Determine the [x, y] coordinate at the center of the cell enclosing the given text.  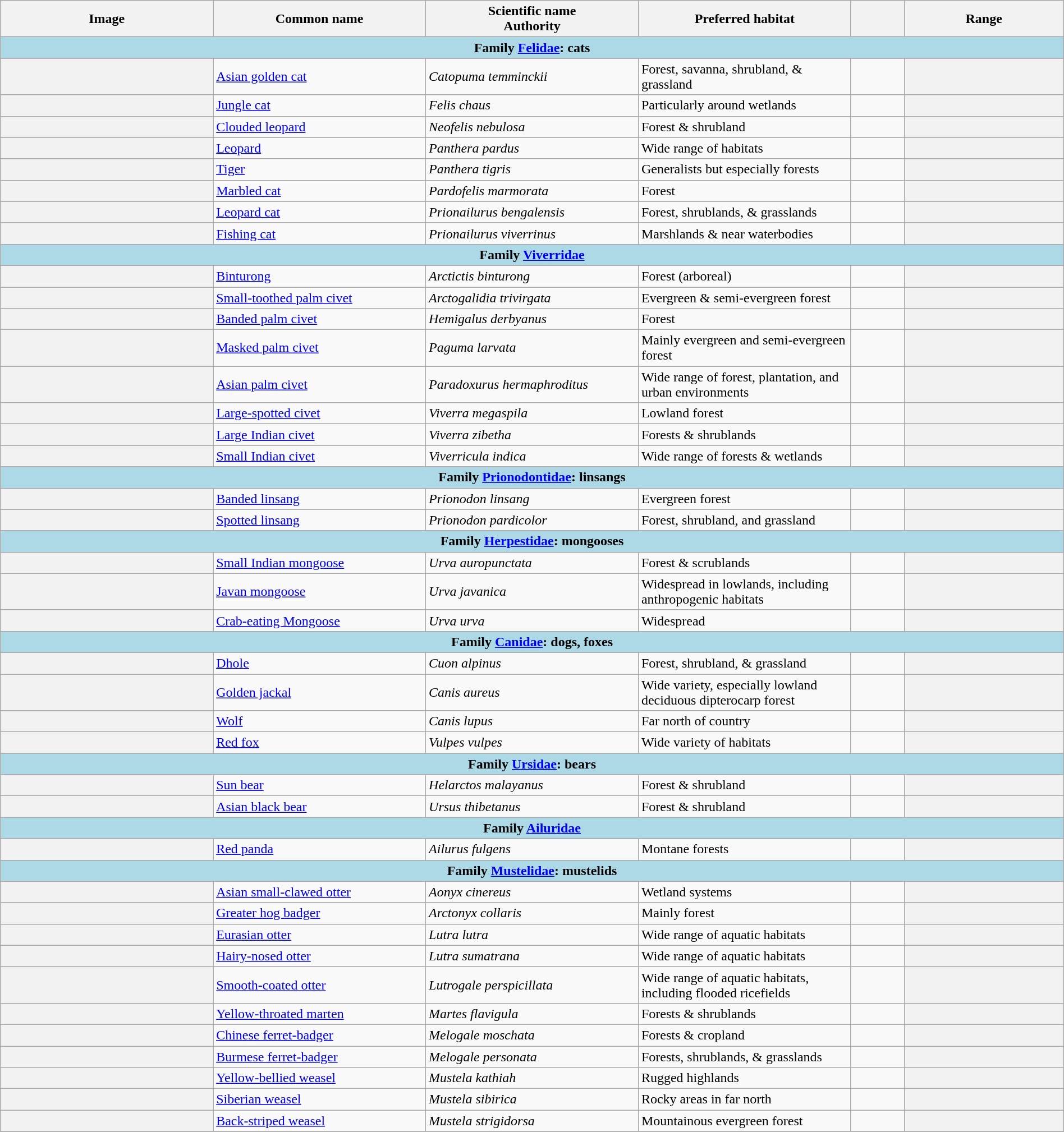
Masked palm civet [320, 348]
Family Mustelidae: mustelids [532, 871]
Widespread in lowlands, including anthropogenic habitats [744, 591]
Lutrogale perspicillata [532, 985]
Siberian weasel [320, 1099]
Eurasian otter [320, 935]
Particularly around wetlands [744, 105]
Helarctos malayanus [532, 785]
Range [984, 19]
Greater hog badger [320, 913]
Sun bear [320, 785]
Large Indian civet [320, 435]
Wide variety, especially lowland deciduous dipterocarp forest [744, 692]
Banded palm civet [320, 319]
Family Herpestidae: mongooses [532, 541]
Far north of country [744, 721]
Family Ursidae: bears [532, 764]
Lutra sumatrana [532, 956]
Fishing cat [320, 233]
Panthera pardus [532, 148]
Vulpes vulpes [532, 743]
Mainly evergreen and semi-evergreen forest [744, 348]
Forest & scrublands [744, 563]
Hairy-nosed otter [320, 956]
Urva urva [532, 620]
Back-striped weasel [320, 1121]
Viverra megaspila [532, 413]
Marshlands & near waterbodies [744, 233]
Panthera tigris [532, 169]
Prionodon pardicolor [532, 520]
Family Viverridae [532, 255]
Dhole [320, 663]
Forest (arboreal) [744, 276]
Forests & cropland [744, 1035]
Canis aureus [532, 692]
Leopard cat [320, 212]
Banded linsang [320, 499]
Common name [320, 19]
Neofelis nebulosa [532, 127]
Aonyx cinereus [532, 892]
Image [107, 19]
Lutra lutra [532, 935]
Widespread [744, 620]
Family Canidae: dogs, foxes [532, 642]
Golden jackal [320, 692]
Smooth-coated otter [320, 985]
Pardofelis marmorata [532, 191]
Evergreen forest [744, 499]
Arctonyx collaris [532, 913]
Mustela strigidorsa [532, 1121]
Martes flavigula [532, 1014]
Wide range of forest, plantation, and urban environments [744, 385]
Binturong [320, 276]
Javan mongoose [320, 591]
Mustela kathiah [532, 1078]
Melogale moschata [532, 1035]
Forest, shrubland, and grassland [744, 520]
Prionailurus bengalensis [532, 212]
Family Prionodontidae: linsangs [532, 477]
Rugged highlands [744, 1078]
Cuon alpinus [532, 663]
Crab-eating Mongoose [320, 620]
Small Indian civet [320, 456]
Wide range of forests & wetlands [744, 456]
Family Ailuridae [532, 828]
Ailurus fulgens [532, 849]
Prionodon linsang [532, 499]
Arctictis binturong [532, 276]
Wide range of habitats [744, 148]
Small Indian mongoose [320, 563]
Catopuma temminckii [532, 76]
Spotted linsang [320, 520]
Rocky areas in far north [744, 1099]
Paradoxurus hermaphroditus [532, 385]
Mainly forest [744, 913]
Felis chaus [532, 105]
Arctogalidia trivirgata [532, 298]
Prionailurus viverrinus [532, 233]
Urva javanica [532, 591]
Paguma larvata [532, 348]
Forest, shrubland, & grassland [744, 663]
Large-spotted civet [320, 413]
Generalists but especially forests [744, 169]
Family Felidae: cats [532, 48]
Viverricula indica [532, 456]
Leopard [320, 148]
Wetland systems [744, 892]
Lowland forest [744, 413]
Small-toothed palm civet [320, 298]
Asian golden cat [320, 76]
Mountainous evergreen forest [744, 1121]
Montane forests [744, 849]
Ursus thibetanus [532, 807]
Asian black bear [320, 807]
Forest, shrublands, & grasslands [744, 212]
Preferred habitat [744, 19]
Wide variety of habitats [744, 743]
Viverra zibetha [532, 435]
Chinese ferret-badger [320, 1035]
Forests, shrublands, & grasslands [744, 1056]
Melogale personata [532, 1056]
Red fox [320, 743]
Hemigalus derbyanus [532, 319]
Burmese ferret-badger [320, 1056]
Wide range of aquatic habitats, including flooded ricefields [744, 985]
Clouded leopard [320, 127]
Tiger [320, 169]
Wolf [320, 721]
Yellow-throated marten [320, 1014]
Urva auropunctata [532, 563]
Marbled cat [320, 191]
Canis lupus [532, 721]
Red panda [320, 849]
Evergreen & semi-evergreen forest [744, 298]
Scientific nameAuthority [532, 19]
Mustela sibirica [532, 1099]
Asian small-clawed otter [320, 892]
Asian palm civet [320, 385]
Yellow-bellied weasel [320, 1078]
Forest, savanna, shrubland, & grassland [744, 76]
Jungle cat [320, 105]
